Return [x, y] of the center of cell containing provided text 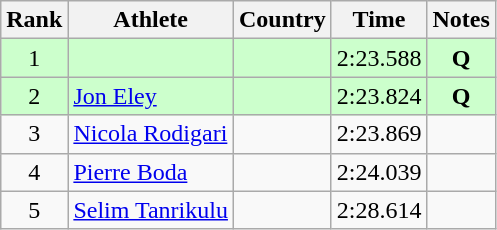
Jon Eley [151, 96]
2:24.039 [379, 172]
3 [34, 134]
Rank [34, 20]
Notes [461, 20]
2 [34, 96]
4 [34, 172]
Athlete [151, 20]
5 [34, 210]
1 [34, 58]
2:23.824 [379, 96]
2:23.588 [379, 58]
2:28.614 [379, 210]
2:23.869 [379, 134]
Nicola Rodigari [151, 134]
Country [282, 20]
Pierre Boda [151, 172]
Time [379, 20]
Selim Tanrikulu [151, 210]
